Return the [X, Y] coordinate for the center point of the cell that contains the specified text.  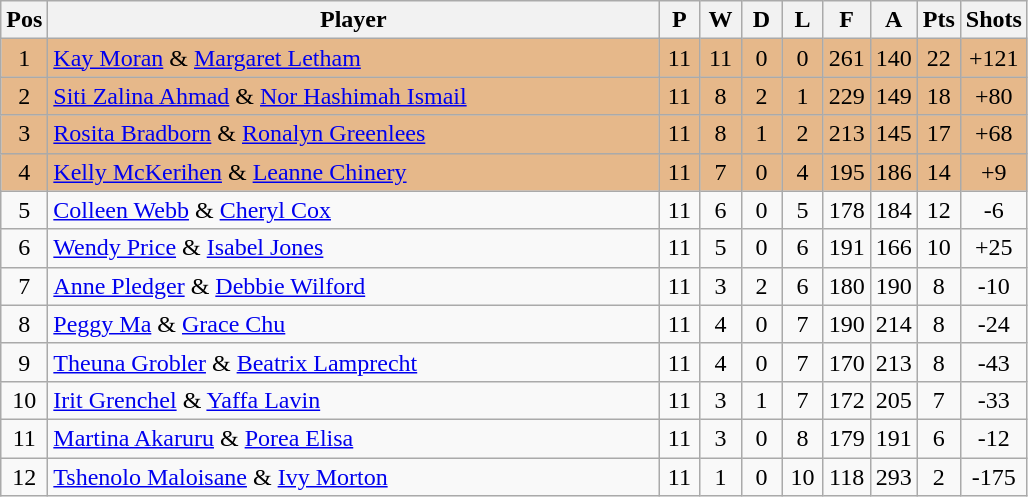
229 [846, 96]
Tshenolo Maloisane & Ivy Morton [354, 477]
170 [846, 362]
186 [894, 172]
Wendy Price & Isabel Jones [354, 248]
Pos [24, 20]
Theuna Grobler & Beatrix Lamprecht [354, 362]
-10 [994, 286]
-33 [994, 400]
+68 [994, 134]
9 [24, 362]
+9 [994, 172]
14 [938, 172]
293 [894, 477]
D [762, 20]
Pts [938, 20]
180 [846, 286]
+80 [994, 96]
Shots [994, 20]
140 [894, 58]
+25 [994, 248]
L [802, 20]
-175 [994, 477]
184 [894, 210]
+121 [994, 58]
-24 [994, 324]
-43 [994, 362]
W [720, 20]
178 [846, 210]
-12 [994, 438]
214 [894, 324]
17 [938, 134]
118 [846, 477]
Anne Pledger & Debbie Wilford [354, 286]
149 [894, 96]
172 [846, 400]
P [680, 20]
Peggy Ma & Grace Chu [354, 324]
Kelly McKerihen & Leanne Chinery [354, 172]
A [894, 20]
Kay Moran & Margaret Letham [354, 58]
261 [846, 58]
179 [846, 438]
Player [354, 20]
-6 [994, 210]
166 [894, 248]
18 [938, 96]
Rosita Bradborn & Ronalyn Greenlees [354, 134]
Irit Grenchel & Yaffa Lavin [354, 400]
Martina Akaruru & Porea Elisa [354, 438]
145 [894, 134]
205 [894, 400]
195 [846, 172]
F [846, 20]
Colleen Webb & Cheryl Cox [354, 210]
22 [938, 58]
Siti Zalina Ahmad & Nor Hashimah Ismail [354, 96]
